Return the [X, Y] coordinate for the center point of the cell that contains the specified text.  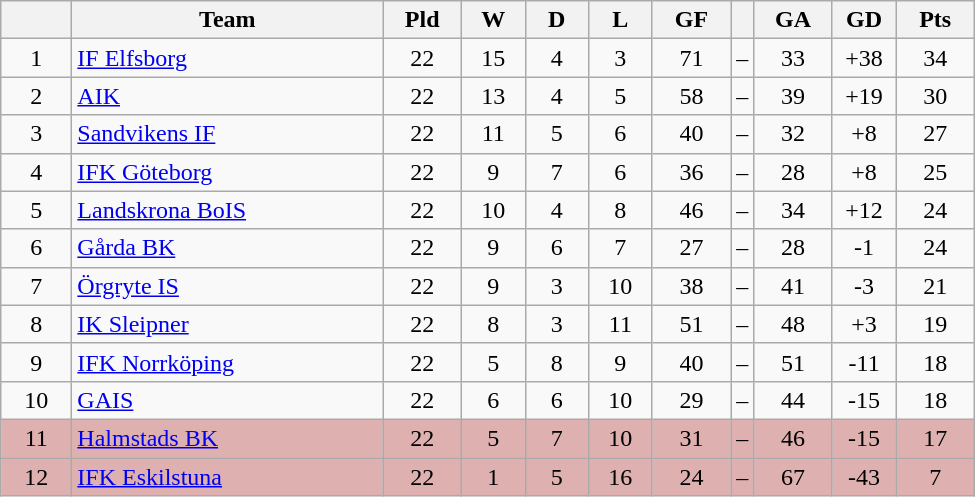
-1 [864, 248]
GAIS [228, 400]
-3 [864, 286]
IF Elfsborg [228, 58]
Sandvikens IF [228, 134]
31 [692, 438]
21 [936, 286]
+19 [864, 96]
15 [493, 58]
D [557, 20]
33 [794, 58]
GD [864, 20]
Pld [422, 20]
25 [936, 172]
71 [692, 58]
36 [692, 172]
GA [794, 20]
Örgryte IS [228, 286]
+3 [864, 324]
48 [794, 324]
IFK Eskilstuna [228, 477]
AIK [228, 96]
44 [794, 400]
L [621, 20]
29 [692, 400]
-11 [864, 362]
+12 [864, 210]
Team [228, 20]
W [493, 20]
-43 [864, 477]
IFK Norrköping [228, 362]
38 [692, 286]
39 [794, 96]
Halmstads BK [228, 438]
17 [936, 438]
58 [692, 96]
IFK Göteborg [228, 172]
IK Sleipner [228, 324]
13 [493, 96]
67 [794, 477]
Pts [936, 20]
2 [36, 96]
+38 [864, 58]
GF [692, 20]
12 [36, 477]
19 [936, 324]
41 [794, 286]
16 [621, 477]
Landskrona BoIS [228, 210]
32 [794, 134]
Gårda BK [228, 248]
30 [936, 96]
